Search for the cell housing the specified text and yield its [x, y] center coordinate. 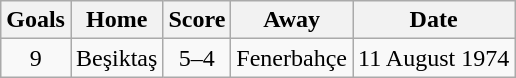
Goals [36, 20]
Away [292, 20]
Beşiktaş [116, 58]
9 [36, 58]
Home [116, 20]
Date [433, 20]
11 August 1974 [433, 58]
Score [197, 20]
5–4 [197, 58]
Fenerbahçe [292, 58]
